For the text-containing cell, return its midpoint in (X, Y) coordinate format. 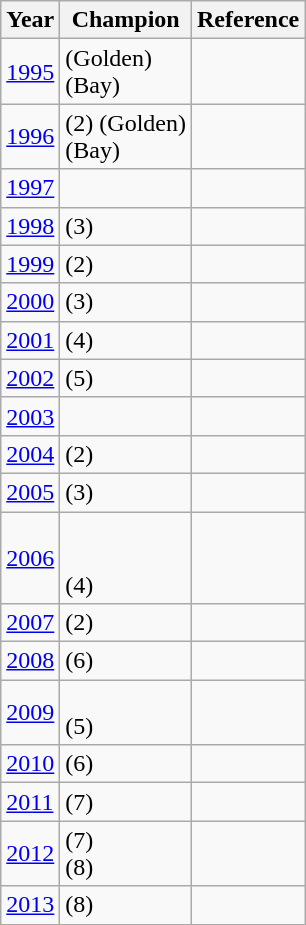
2006 (30, 558)
Champion (126, 20)
1997 (30, 188)
(7) (126, 802)
2003 (30, 416)
1998 (30, 226)
1999 (30, 264)
(7) (8) (126, 854)
Reference (248, 20)
(Golden) (Bay) (126, 72)
1996 (30, 136)
(8) (126, 905)
Year (30, 20)
2011 (30, 802)
2004 (30, 454)
2002 (30, 378)
2001 (30, 340)
(2) (Golden) (Bay) (126, 136)
2012 (30, 854)
2005 (30, 492)
2007 (30, 623)
2010 (30, 764)
2009 (30, 712)
2008 (30, 661)
1995 (30, 72)
2000 (30, 302)
2013 (30, 905)
